Locate the cell with the specified text and output its [x, y] center coordinate. 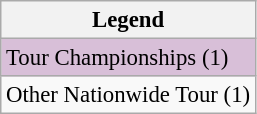
Tour Championships (1) [128, 58]
Legend [128, 20]
Other Nationwide Tour (1) [128, 95]
